Output the [x, y] coordinate of the center of the cell containing the given text.  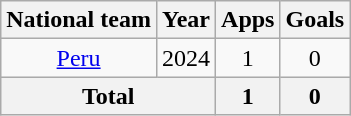
Apps [248, 20]
Total [108, 96]
National team [79, 20]
Peru [79, 58]
2024 [186, 58]
Year [186, 20]
Goals [315, 20]
